Locate the cell with the specified text and output its (X, Y) center coordinate. 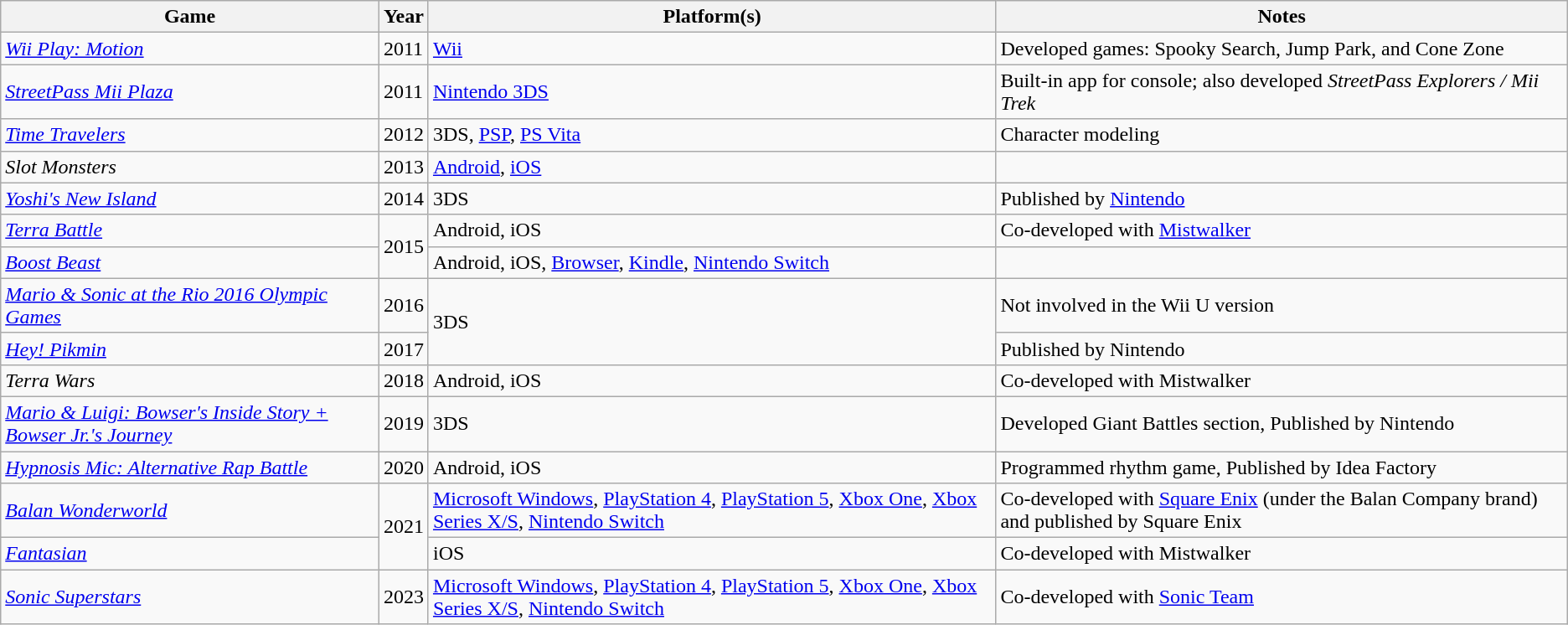
2014 (404, 199)
2019 (404, 424)
Nintendo 3DS (712, 92)
Year (404, 17)
Time Travelers (190, 135)
3DS, PSP, PS Vita (712, 135)
Slot Monsters (190, 167)
Terra Wars (190, 380)
Co-developed with Sonic Team (1282, 597)
Balan Wonderworld (190, 511)
Hypnosis Mic: Alternative Rap Battle (190, 467)
Terra Battle (190, 230)
Fantasian (190, 554)
Wii (712, 49)
StreetPass Mii Plaza (190, 92)
Platform(s) (712, 17)
2023 (404, 597)
Mario & Sonic at the Rio 2016 Olympic Games (190, 305)
Co-developed with Square Enix (under the Balan Company brand) and published by Square Enix (1282, 511)
Game (190, 17)
Built-in app for console; also developed StreetPass Explorers / Mii Trek (1282, 92)
Character modeling (1282, 135)
Yoshi's New Island (190, 199)
Developed Giant Battles section, Published by Nintendo (1282, 424)
iOS (712, 554)
Wii Play: Motion (190, 49)
2017 (404, 349)
Android, iOS, Browser, Kindle, Nintendo Switch (712, 262)
Developed games: Spooky Search, Jump Park, and Cone Zone (1282, 49)
2018 (404, 380)
2020 (404, 467)
2021 (404, 526)
Programmed rhythm game, Published by Idea Factory (1282, 467)
2016 (404, 305)
Hey! Pikmin (190, 349)
2012 (404, 135)
Mario & Luigi: Bowser's Inside Story + Bowser Jr.'s Journey (190, 424)
2013 (404, 167)
Boost Beast (190, 262)
Notes (1282, 17)
Not involved in the Wii U version (1282, 305)
Sonic Superstars (190, 597)
2015 (404, 246)
